Detect which cell encompasses the target text, then output its (X, Y) center coordinate. 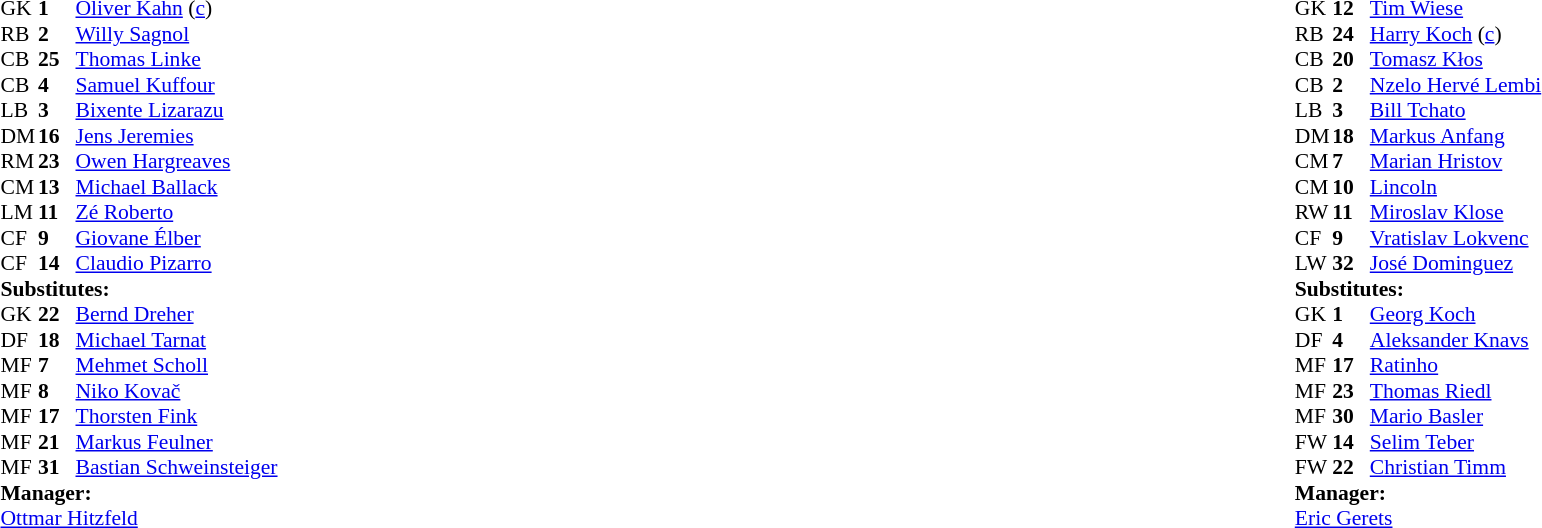
LM (19, 213)
LW (1314, 263)
13 (57, 187)
Georg Koch (1456, 315)
24 (1351, 34)
Selim Teber (1456, 442)
Michael Ballack (177, 187)
Christian Timm (1456, 467)
1 (1351, 315)
Miroslav Klose (1456, 213)
Thorsten Fink (177, 417)
Harry Koch (c) (1456, 34)
21 (57, 442)
Ratinho (1456, 365)
Michael Tarnat (177, 340)
Niko Kovač (177, 391)
Giovane Élber (177, 238)
30 (1351, 417)
20 (1351, 59)
Claudio Pizarro (177, 263)
Markus Anfang (1456, 136)
RM (19, 161)
Samuel Kuffour (177, 85)
RW (1314, 213)
Willy Sagnol (177, 34)
25 (57, 59)
Mehmet Scholl (177, 365)
Tomasz Kłos (1456, 59)
Bernd Dreher (177, 315)
José Dominguez (1456, 263)
8 (57, 391)
32 (1351, 263)
Thomas Riedl (1456, 391)
Zé Roberto (177, 213)
Vratislav Lokvenc (1456, 238)
Marian Hristov (1456, 161)
16 (57, 136)
Aleksander Knavs (1456, 340)
Markus Feulner (177, 442)
Bixente Lizarazu (177, 111)
Thomas Linke (177, 59)
Nzelo Hervé Lembi (1456, 85)
Lincoln (1456, 187)
10 (1351, 187)
Mario Basler (1456, 417)
31 (57, 467)
Bill Tchato (1456, 111)
Bastian Schweinsteiger (177, 467)
Owen Hargreaves (177, 161)
Jens Jeremies (177, 136)
